Extract the [x, y] coordinate from the center of the cell holding the provided text.  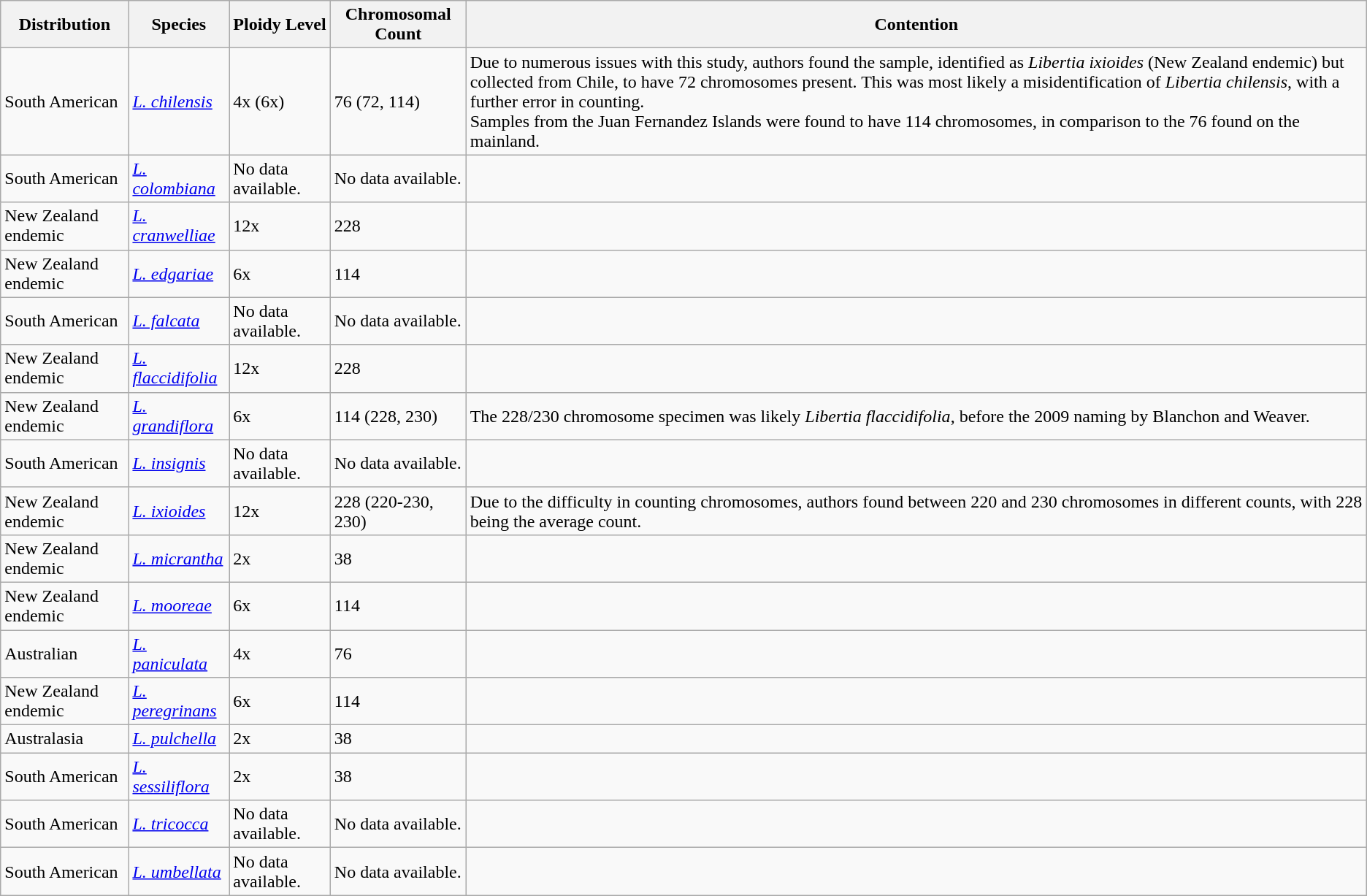
L. colombiana [179, 178]
L. mooreae [179, 606]
Ploidy Level [280, 25]
76 [398, 653]
Australian [64, 653]
4x [280, 653]
Australasia [64, 739]
L. tricocca [179, 824]
L. grandiflora [179, 416]
Contention [916, 25]
L. chilensis [179, 102]
L. insignis [179, 463]
L. ixioides [179, 511]
L. paniculata [179, 653]
L. pulchella [179, 739]
76 (72, 114) [398, 102]
Species [179, 25]
L. cranwelliae [179, 226]
Distribution [64, 25]
L. peregrinans [179, 701]
Due to the difficulty in counting chromosomes, authors found between 220 and 230 chromosomes in different counts, with 228 being the average count. [916, 511]
114 (228, 230) [398, 416]
L. flaccidifolia [179, 368]
Chromosomal Count [398, 25]
L. falcata [179, 321]
228 (220-230, 230) [398, 511]
L. micrantha [179, 558]
L. sessiliflora [179, 777]
4x (6x) [280, 102]
The 228/230 chromosome specimen was likely Libertia flaccidifolia, before the 2009 naming by Blanchon and Weaver. [916, 416]
L. edgariae [179, 273]
L. umbellata [179, 872]
